Search for the cell housing the specified text and yield its (X, Y) center coordinate. 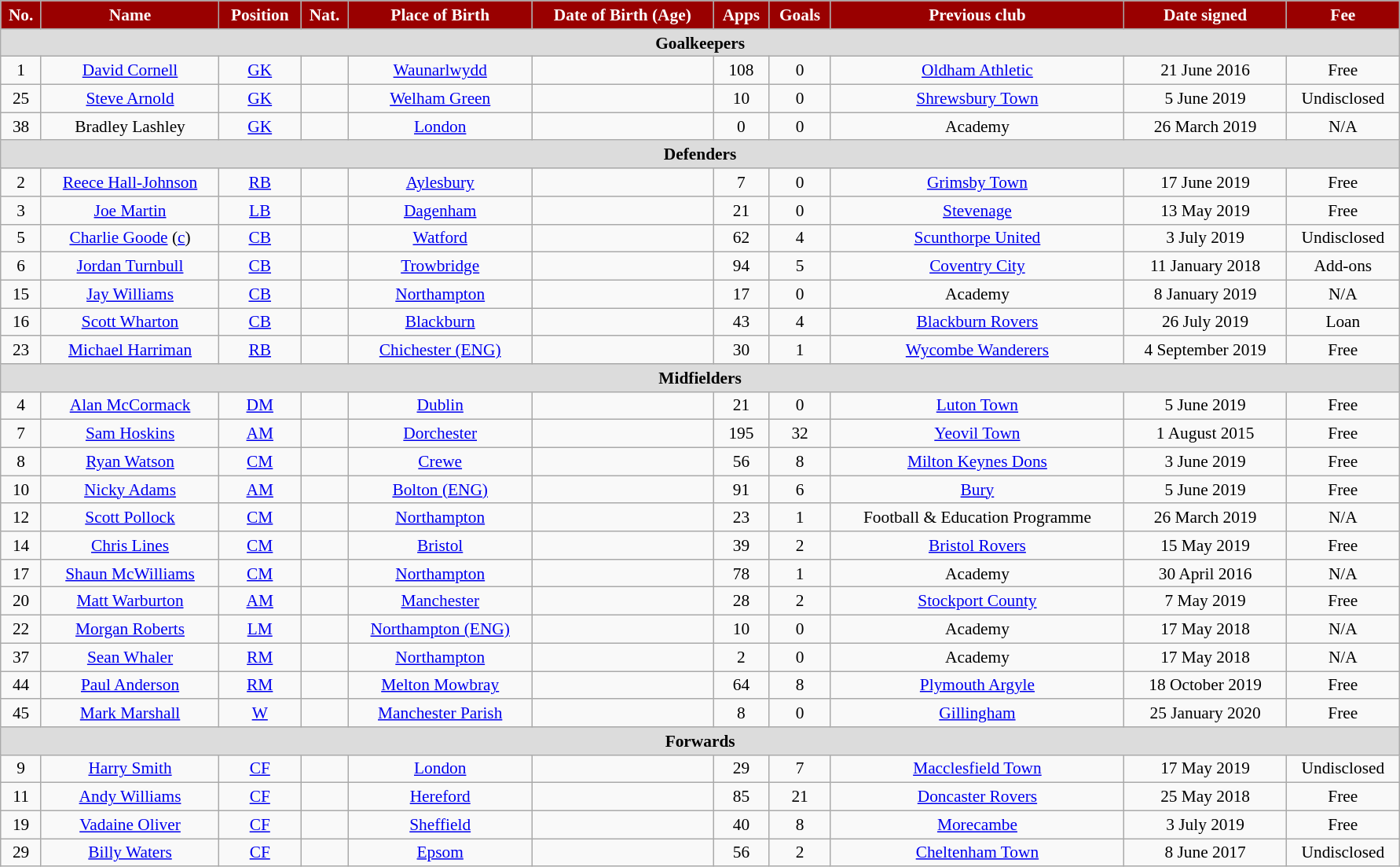
Paul Anderson (130, 685)
1 August 2015 (1205, 434)
Blackburn (440, 322)
Joe Martin (130, 211)
David Cornell (130, 71)
Northampton (ENG) (440, 630)
18 October 2019 (1205, 685)
4 September 2019 (1205, 350)
7 May 2019 (1205, 601)
28 (742, 601)
Gillingham (977, 713)
Midfielders (701, 378)
11 January 2018 (1205, 266)
108 (742, 71)
8 June 2017 (1205, 853)
Date signed (1205, 15)
Position (260, 15)
43 (742, 322)
Yeovil Town (977, 434)
Scott Pollock (130, 518)
Grimsby Town (977, 182)
14 (21, 546)
Reece Hall-Johnson (130, 182)
Hereford (440, 797)
Place of Birth (440, 15)
Doncaster Rovers (977, 797)
45 (21, 713)
Forwards (701, 741)
Chichester (ENG) (440, 350)
85 (742, 797)
Goalkeepers (701, 43)
30 (742, 350)
Aylesbury (440, 182)
15 (21, 294)
Watford (440, 238)
Scott Wharton (130, 322)
44 (21, 685)
Milton Keynes Dons (977, 461)
64 (742, 685)
Date of Birth (Age) (622, 15)
Nat. (325, 15)
Sam Hoskins (130, 434)
Melton Mowbray (440, 685)
13 May 2019 (1205, 211)
LM (260, 630)
Dorchester (440, 434)
Alan McCormack (130, 406)
Charlie Goode (c) (130, 238)
Bristol Rovers (977, 546)
Cheltenham Town (977, 853)
Harry Smith (130, 769)
62 (742, 238)
Vadaine Oliver (130, 825)
Add-ons (1343, 266)
25 May 2018 (1205, 797)
78 (742, 574)
Sean Whaler (130, 657)
3 June 2019 (1205, 461)
Blackburn Rovers (977, 322)
Scunthorpe United (977, 238)
DM (260, 406)
Luton Town (977, 406)
Andy Williams (130, 797)
8 January 2019 (1205, 294)
W (260, 713)
Manchester Parish (440, 713)
Bury (977, 490)
19 (21, 825)
20 (21, 601)
16 (21, 322)
Ryan Watson (130, 461)
25 (21, 99)
Bristol (440, 546)
Oldham Athletic (977, 71)
38 (21, 127)
30 April 2016 (1205, 574)
LB (260, 211)
195 (742, 434)
Sheffield (440, 825)
91 (742, 490)
No. (21, 15)
Plymouth Argyle (977, 685)
21 June 2016 (1205, 71)
Steve Arnold (130, 99)
Bolton (ENG) (440, 490)
Michael Harriman (130, 350)
39 (742, 546)
3 (21, 211)
Trowbridge (440, 266)
40 (742, 825)
Stevenage (977, 211)
Shrewsbury Town (977, 99)
Shaun McWilliams (130, 574)
12 (21, 518)
Apps (742, 15)
26 July 2019 (1205, 322)
Waunarlwydd (440, 71)
Fee (1343, 15)
17 May 2019 (1205, 769)
Defenders (701, 155)
37 (21, 657)
Macclesfield Town (977, 769)
Bradley Lashley (130, 127)
Stockport County (977, 601)
Mark Marshall (130, 713)
Epsom (440, 853)
Nicky Adams (130, 490)
25 January 2020 (1205, 713)
Welham Green (440, 99)
Morecambe (977, 825)
Goals (800, 15)
15 May 2019 (1205, 546)
Jordan Turnbull (130, 266)
Chris Lines (130, 546)
Morgan Roberts (130, 630)
32 (800, 434)
9 (21, 769)
Jay Williams (130, 294)
Crewe (440, 461)
Matt Warburton (130, 601)
Dagenham (440, 211)
Manchester (440, 601)
Wycombe Wanderers (977, 350)
94 (742, 266)
Name (130, 15)
Dublin (440, 406)
22 (21, 630)
Loan (1343, 322)
Coventry City (977, 266)
11 (21, 797)
Billy Waters (130, 853)
Previous club (977, 15)
Football & Education Programme (977, 518)
17 June 2019 (1205, 182)
